Locate the cell with the specified text and output its (X, Y) center coordinate. 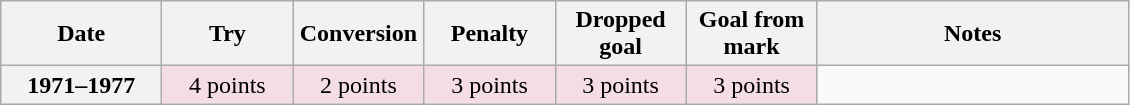
Penalty (490, 34)
1971–1977 (82, 85)
4 points (228, 85)
Conversion (358, 34)
2 points (358, 85)
Notes (972, 34)
Dropped goal (620, 34)
Date (82, 34)
Try (228, 34)
Goal from mark (752, 34)
